Provide the (x, y) coordinate of the cell's center where the given text is located.  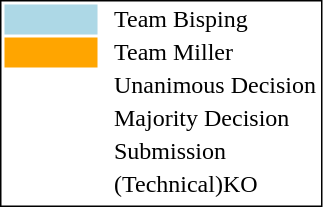
Submission (214, 151)
Majority Decision (214, 119)
Team Bisping (214, 19)
Team Miller (214, 53)
Unanimous Decision (214, 85)
(Technical)KO (214, 185)
